Detect which cell encompasses the target text, then output its (x, y) center coordinate. 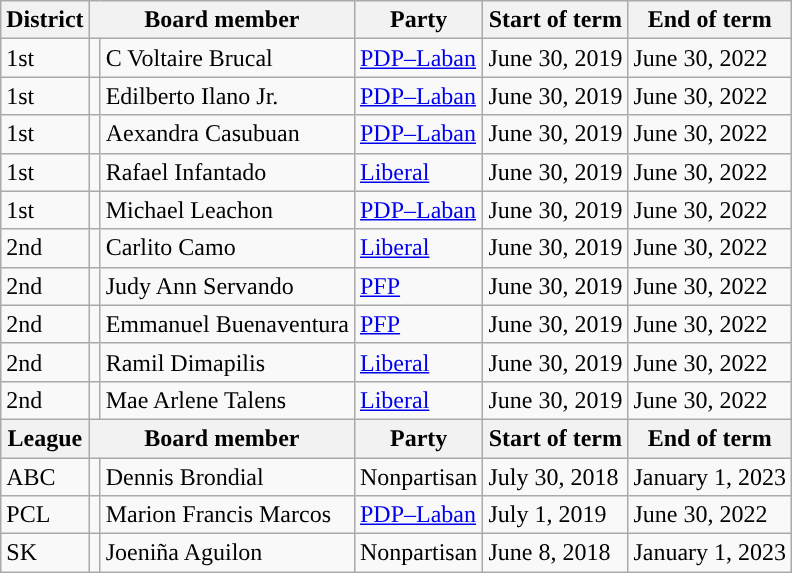
Aexandra Casubuan (227, 134)
Michael Leachon (227, 210)
July 30, 2018 (556, 477)
Carlito Camo (227, 248)
July 1, 2019 (556, 515)
Emmanuel Buenaventura (227, 324)
District (45, 20)
PCL (45, 515)
Rafael Infantado (227, 172)
Dennis Brondial (227, 477)
ABC (45, 477)
Ramil Dimapilis (227, 362)
Edilberto Ilano Jr. (227, 96)
SK (45, 553)
League (45, 438)
Judy Ann Servando (227, 286)
Mae Arlene Talens (227, 400)
June 8, 2018 (556, 553)
C Voltaire Brucal (227, 58)
Marion Francis Marcos (227, 515)
Joeniña Aguilon (227, 553)
